Find where the given text appears and provide that cell's center as (x, y) coordinate. 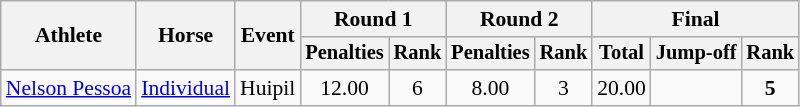
Round 2 (519, 19)
6 (418, 88)
3 (564, 88)
Individual (186, 88)
8.00 (490, 88)
Huipil (268, 88)
Horse (186, 36)
Event (268, 36)
12.00 (344, 88)
Final (696, 19)
Round 1 (373, 19)
Nelson Pessoa (68, 88)
Total (622, 54)
Athlete (68, 36)
5 (770, 88)
Jump-off (696, 54)
20.00 (622, 88)
